For the text-containing cell, return its midpoint in (X, Y) coordinate format. 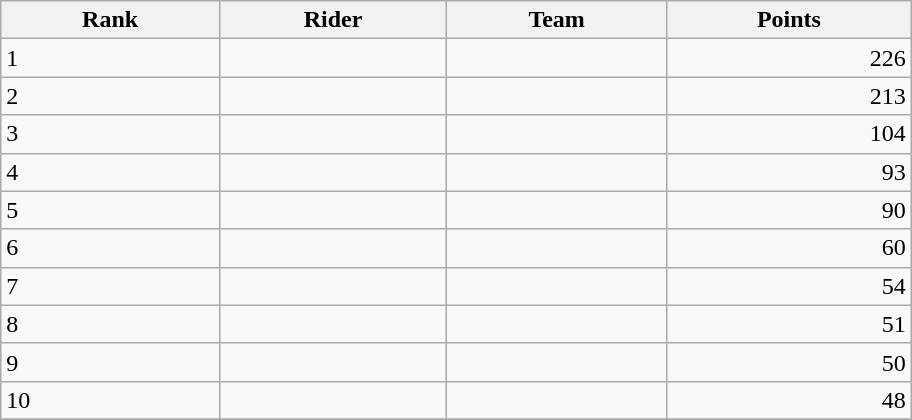
90 (790, 210)
9 (110, 362)
3 (110, 134)
5 (110, 210)
51 (790, 324)
48 (790, 400)
Points (790, 20)
8 (110, 324)
10 (110, 400)
6 (110, 248)
60 (790, 248)
93 (790, 172)
4 (110, 172)
1 (110, 58)
7 (110, 286)
2 (110, 96)
213 (790, 96)
104 (790, 134)
Rider (332, 20)
50 (790, 362)
54 (790, 286)
Rank (110, 20)
226 (790, 58)
Team (557, 20)
